Find where the given text appears and provide that cell's center as (x, y) coordinate. 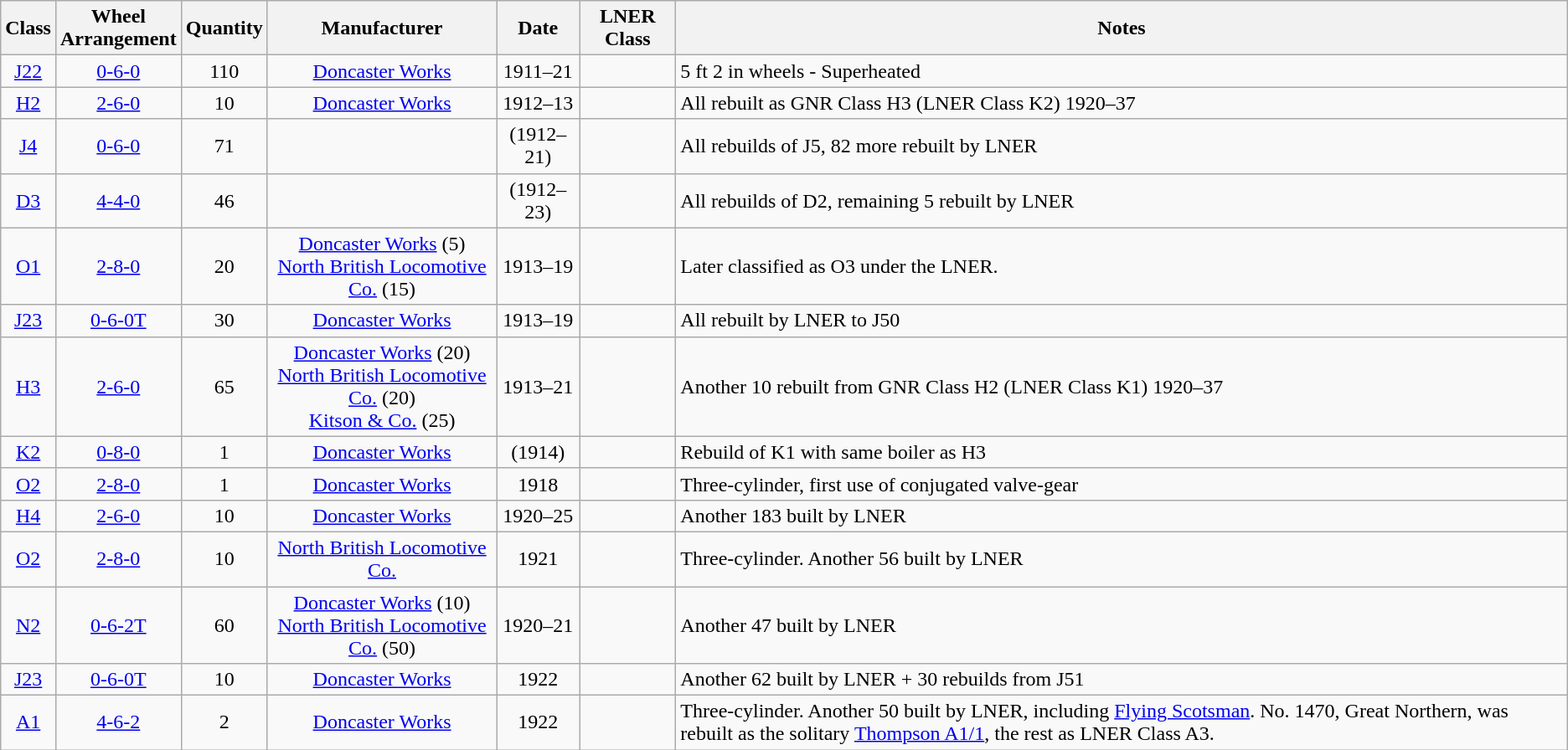
1913–21 (538, 387)
H2 (28, 103)
2 (224, 723)
Another 47 built by LNER (1122, 624)
O1 (28, 266)
All rebuilt by LNER to J50 (1122, 321)
0-6-2T (118, 624)
60 (224, 624)
Doncaster Works (10) North British Locomotive Co. (50) (382, 624)
20 (224, 266)
30 (224, 321)
All rebuilt as GNR Class H3 (LNER Class K2) 1920–37 (1122, 103)
1911–21 (538, 71)
1912–13 (538, 103)
A1 (28, 723)
N2 (28, 624)
D3 (28, 201)
(1912–23) (538, 201)
Another 183 built by LNER (1122, 516)
Three-cylinder, first use of conjugated valve-gear (1122, 484)
Class (28, 28)
Notes (1122, 28)
Another 10 rebuilt from GNR Class H2 (LNER Class K1) 1920–37 (1122, 387)
Another 62 built by LNER + 30 rebuilds from J51 (1122, 680)
1918 (538, 484)
LNER Class (628, 28)
WheelArrangement (118, 28)
Date (538, 28)
Doncaster Works (20)North British Locomotive Co. (20)Kitson & Co. (25) (382, 387)
Rebuild of K1 with same boiler as H3 (1122, 452)
5 ft 2 in wheels - Superheated (1122, 71)
North British Locomotive Co. (382, 559)
71 (224, 146)
1920–25 (538, 516)
110 (224, 71)
H3 (28, 387)
All rebuilds of J5, 82 more rebuilt by LNER (1122, 146)
J4 (28, 146)
(1914) (538, 452)
K2 (28, 452)
H4 (28, 516)
1921 (538, 559)
J22 (28, 71)
46 (224, 201)
4-4-0 (118, 201)
Doncaster Works (5)North British Locomotive Co. (15) (382, 266)
0-8-0 (118, 452)
Three-cylinder. Another 56 built by LNER (1122, 559)
(1912–21) (538, 146)
4-6-2 (118, 723)
Manufacturer (382, 28)
Later classified as O3 under the LNER. (1122, 266)
All rebuilds of D2, remaining 5 rebuilt by LNER (1122, 201)
65 (224, 387)
1920–21 (538, 624)
Quantity (224, 28)
